Return (X, Y) of the center of cell containing provided text 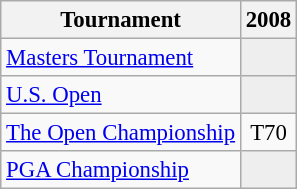
T70 (268, 133)
The Open Championship (121, 133)
Masters Tournament (121, 58)
2008 (268, 20)
U.S. Open (121, 95)
PGA Championship (121, 170)
Tournament (121, 20)
